Extract the (X, Y) coordinate from the center of the cell holding the provided text.  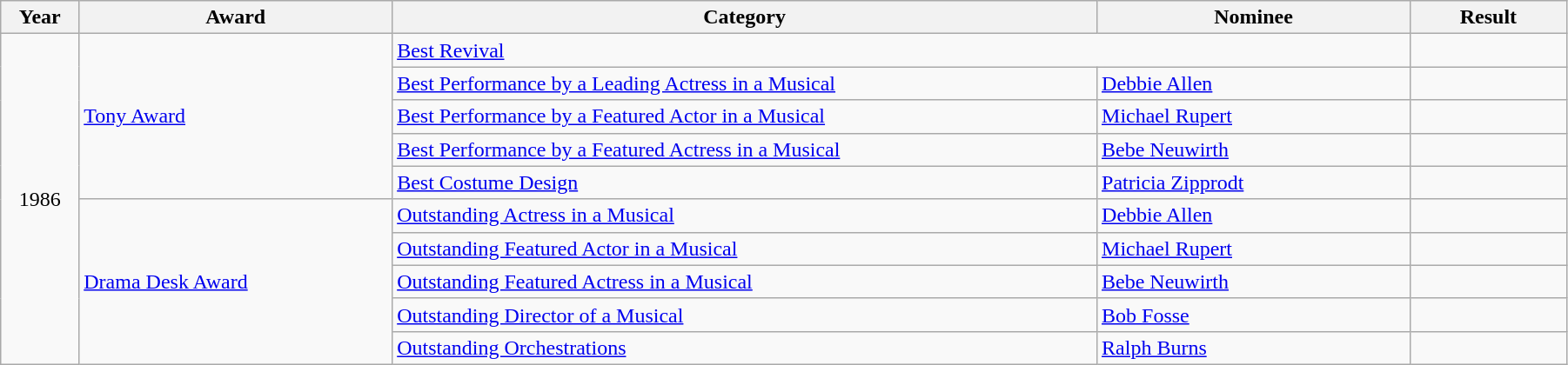
Year (40, 17)
Best Costume Design (745, 182)
Best Revival (901, 50)
Category (745, 17)
Outstanding Director of a Musical (745, 315)
Bob Fosse (1254, 315)
Nominee (1254, 17)
Patricia Zipprodt (1254, 182)
Best Performance by a Featured Actress in a Musical (745, 149)
Award (236, 17)
1986 (40, 200)
Outstanding Orchestrations (745, 348)
Outstanding Actress in a Musical (745, 216)
Drama Desk Award (236, 282)
Outstanding Featured Actor in a Musical (745, 249)
Tony Award (236, 116)
Result (1488, 17)
Ralph Burns (1254, 348)
Outstanding Featured Actress in a Musical (745, 282)
Best Performance by a Featured Actor in a Musical (745, 116)
Best Performance by a Leading Actress in a Musical (745, 83)
